Pinpoint the cell where the given text exists, returning its (x, y) midpoint coordinate. 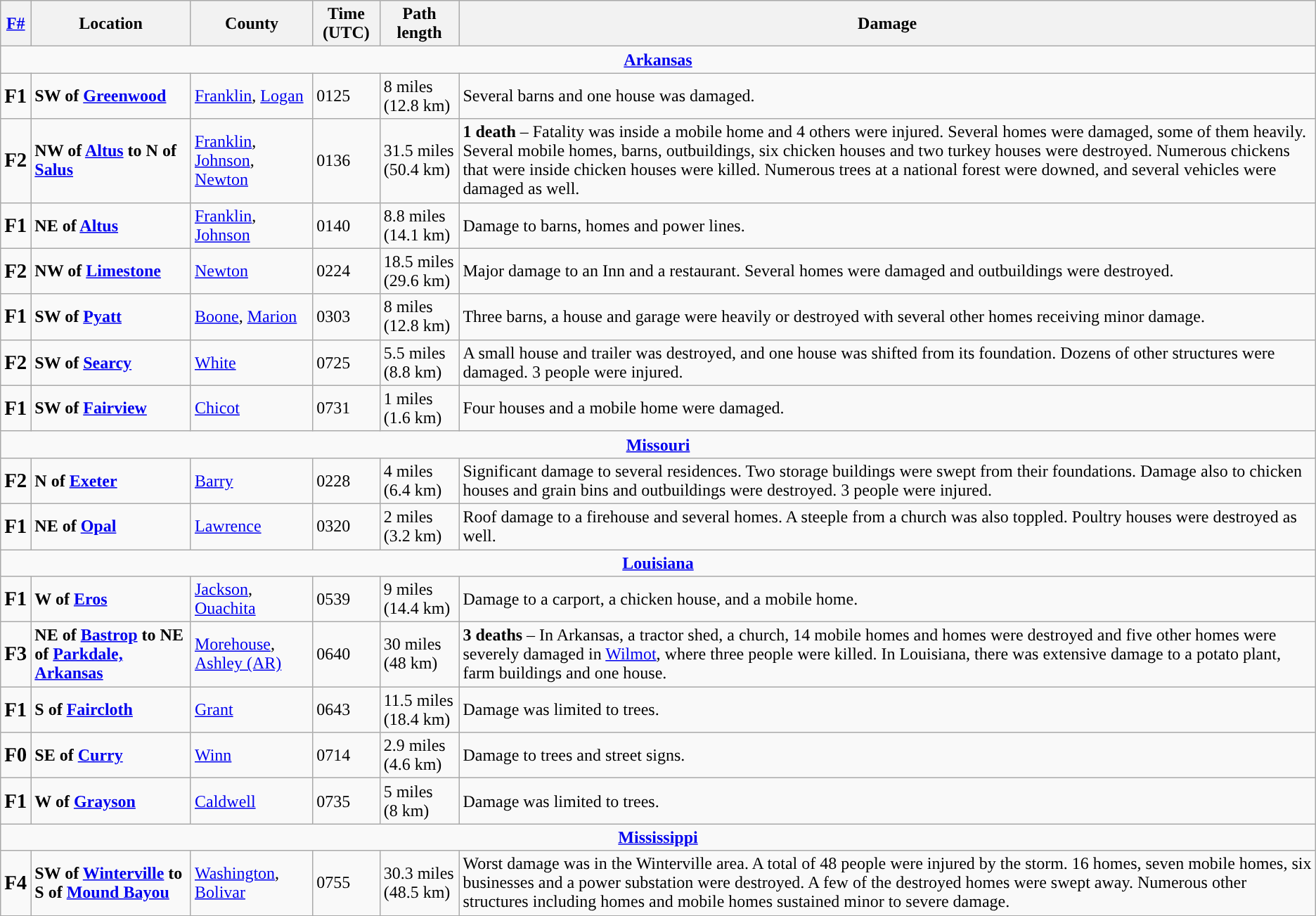
9 miles (14.4 km) (419, 599)
County (252, 24)
NE of Opal (111, 526)
5 miles (8 km) (419, 801)
W of Grayson (111, 801)
Franklin, Johnson (252, 225)
Boone, Marion (252, 316)
0320 (346, 526)
White (252, 363)
Chicot (252, 408)
11.5 miles (18.4 km) (419, 710)
F4 (15, 883)
F3 (15, 654)
0755 (346, 883)
Several barns and one house was damaged. (887, 96)
0539 (346, 599)
Grant (252, 710)
Morehouse, Ashley (AR) (252, 654)
5.5 miles (8.8 km) (419, 363)
0731 (346, 408)
Missouri (658, 444)
Caldwell (252, 801)
Louisiana (658, 563)
0643 (346, 710)
0140 (346, 225)
SW of Winterville to S of Mound Bayou (111, 883)
Damage to barns, homes and power lines. (887, 225)
Major damage to an Inn and a restaurant. Several homes were damaged and outbuildings were destroyed. (887, 271)
8.8 miles (14.1 km) (419, 225)
S of Faircloth (111, 710)
0725 (346, 363)
Lawrence (252, 526)
SE of Curry (111, 755)
Washington, Bolivar (252, 883)
SW of Pyatt (111, 316)
2.9 miles (4.6 km) (419, 755)
Franklin, Logan (252, 96)
18.5 miles (29.6 km) (419, 271)
0640 (346, 654)
Location (111, 24)
Four houses and a mobile home were damaged. (887, 408)
SW of Greenwood (111, 96)
Barry (252, 481)
0303 (346, 316)
0228 (346, 481)
31.5 miles (50.4 km) (419, 160)
0714 (346, 755)
Jackson, Ouachita (252, 599)
0224 (346, 271)
Three barns, a house and garage were heavily or destroyed with several other homes receiving minor damage. (887, 316)
F# (15, 24)
1 miles (1.6 km) (419, 408)
Newton (252, 271)
Time (UTC) (346, 24)
0735 (346, 801)
Mississippi (658, 837)
Arkansas (658, 60)
F0 (15, 755)
Roof damage to a firehouse and several homes. A steeple from a church was also toppled. Poultry houses were destroyed as well. (887, 526)
Path length (419, 24)
Damage to a carport, a chicken house, and a mobile home. (887, 599)
30.3 miles (48.5 km) (419, 883)
NW of Altus to N of Salus (111, 160)
NE of Bastrop to NE of Parkdale, Arkansas (111, 654)
2 miles (3.2 km) (419, 526)
Franklin, Johnson, Newton (252, 160)
NE of Altus (111, 225)
4 miles (6.4 km) (419, 481)
Winn (252, 755)
0136 (346, 160)
SW of Fairview (111, 408)
Damage (887, 24)
NW of Limestone (111, 271)
N of Exeter (111, 481)
30 miles (48 km) (419, 654)
Damage to trees and street signs. (887, 755)
SW of Searcy (111, 363)
W of Eros (111, 599)
0125 (346, 96)
